Locate the cell with the specified text and output its [X, Y] center coordinate. 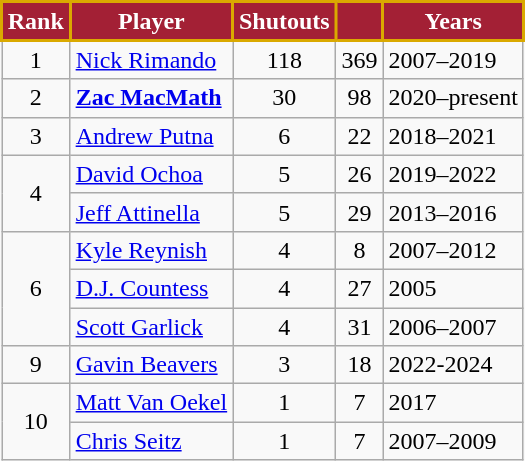
Andrew Putna [152, 136]
369 [360, 60]
Kyle Reynish [152, 250]
Shutouts [284, 21]
Matt Van Oekel [152, 403]
Player [152, 21]
Scott Garlick [152, 327]
Zac MacMath [152, 98]
29 [360, 212]
2019–2022 [453, 174]
David Ochoa [152, 174]
22 [360, 136]
30 [284, 98]
2 [36, 98]
2018–2021 [453, 136]
8 [360, 250]
118 [284, 60]
9 [36, 365]
Nick Rimando [152, 60]
2017 [453, 403]
2005 [453, 288]
Years [453, 21]
Rank [36, 21]
26 [360, 174]
Jeff Attinella [152, 212]
2006–2007 [453, 327]
31 [360, 327]
10 [36, 422]
98 [360, 98]
27 [360, 288]
2007–2009 [453, 441]
2007–2019 [453, 60]
2022-2024 [453, 365]
2020–present [453, 98]
2013–2016 [453, 212]
Gavin Beavers [152, 365]
18 [360, 365]
Chris Seitz [152, 441]
2007–2012 [453, 250]
D.J. Countess [152, 288]
